Capture the cell that displays the provided text and extract its [x, y] central coordinate. 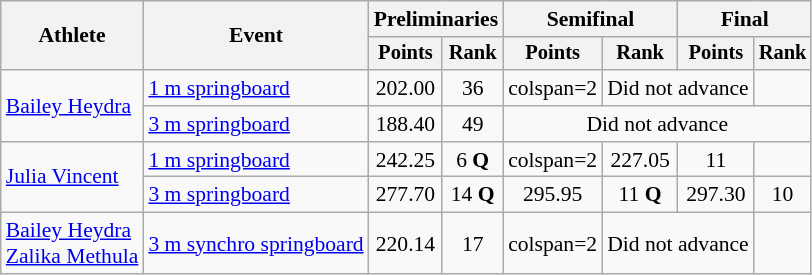
Event [256, 36]
Julia Vincent [72, 178]
11 Q [640, 195]
Semifinal [590, 19]
242.25 [406, 160]
10 [783, 195]
277.70 [406, 195]
220.14 [406, 244]
295.95 [552, 195]
6 Q [472, 160]
11 [716, 160]
17 [472, 244]
Bailey Heydra [72, 106]
Athlete [72, 36]
Preliminaries [436, 19]
227.05 [640, 160]
49 [472, 124]
Bailey Heydra Zalika Methula [72, 244]
Final [744, 19]
14 Q [472, 195]
297.30 [716, 195]
3 m synchro springboard [256, 244]
188.40 [406, 124]
36 [472, 88]
202.00 [406, 88]
